Search for the cell housing the specified text and yield its [X, Y] center coordinate. 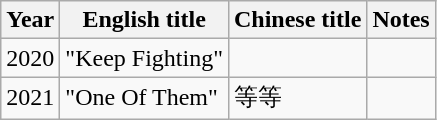
"Keep Fighting" [144, 58]
Year [30, 20]
2021 [30, 98]
English title [144, 20]
"One Of Them" [144, 98]
Notes [401, 20]
等等 [297, 98]
2020 [30, 58]
Chinese title [297, 20]
